Scan for the cell matching the given text and deliver its [x, y] coordinate at center. 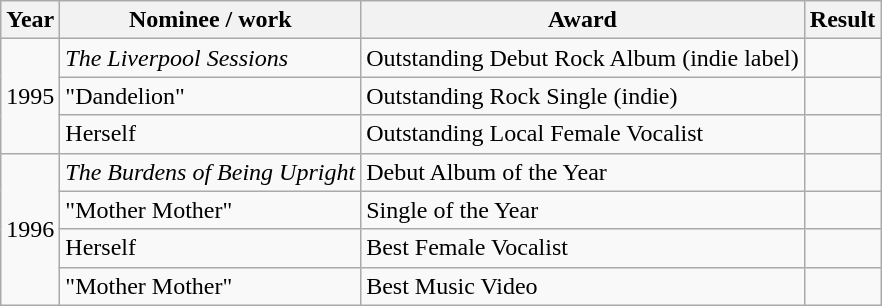
Outstanding Debut Rock Album (indie label) [583, 58]
Year [30, 20]
The Burdens of Being Upright [210, 172]
Best Music Video [583, 286]
Best Female Vocalist [583, 248]
Award [583, 20]
Outstanding Local Female Vocalist [583, 134]
Result [842, 20]
"Dandelion" [210, 96]
The Liverpool Sessions [210, 58]
Debut Album of the Year [583, 172]
Nominee / work [210, 20]
Outstanding Rock Single (indie) [583, 96]
Single of the Year [583, 210]
1996 [30, 229]
1995 [30, 96]
